Provide the (x, y) coordinate of the cell's center where the given text is located.  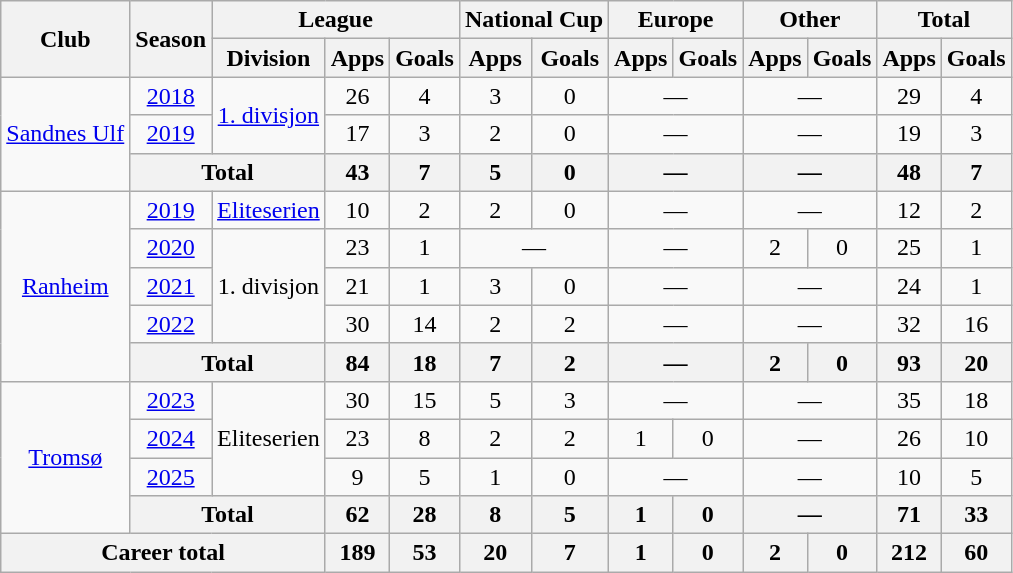
Division (269, 58)
35 (909, 400)
Ranheim (66, 286)
17 (357, 134)
Career total (163, 553)
21 (357, 286)
12 (909, 210)
60 (976, 553)
43 (357, 172)
Europe (676, 20)
2025 (171, 477)
19 (909, 134)
71 (909, 515)
212 (909, 553)
62 (357, 515)
2018 (171, 96)
25 (909, 248)
Tromsø (66, 457)
24 (909, 286)
16 (976, 324)
2024 (171, 438)
Season (171, 39)
Club (66, 39)
28 (425, 515)
48 (909, 172)
189 (357, 553)
84 (357, 362)
15 (425, 400)
League (336, 20)
33 (976, 515)
32 (909, 324)
29 (909, 96)
National Cup (534, 20)
2022 (171, 324)
2020 (171, 248)
9 (357, 477)
Sandnes Ulf (66, 134)
14 (425, 324)
Other (810, 20)
93 (909, 362)
53 (425, 553)
2023 (171, 400)
2021 (171, 286)
